Determine the [x, y] coordinate at the center of the cell enclosing the given text.  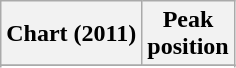
Chart (2011) [72, 34]
Peak position [188, 34]
